Provide the [X, Y] coordinate of the cell's center where the given text is located.  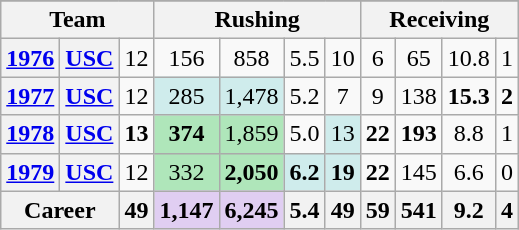
541 [418, 210]
6,245 [252, 210]
4 [506, 210]
285 [186, 96]
6 [378, 58]
5.0 [304, 134]
9.2 [468, 210]
1976 [30, 58]
138 [418, 96]
332 [186, 172]
1,147 [186, 210]
5.4 [304, 210]
Team [78, 20]
145 [418, 172]
8.8 [468, 134]
1,478 [252, 96]
7 [342, 96]
65 [418, 58]
Career [60, 210]
6.6 [468, 172]
1,859 [252, 134]
9 [378, 96]
1977 [30, 96]
858 [252, 58]
10.8 [468, 58]
Rushing [257, 20]
5.2 [304, 96]
15.3 [468, 96]
156 [186, 58]
0 [506, 172]
374 [186, 134]
2 [506, 96]
10 [342, 58]
19 [342, 172]
2,050 [252, 172]
5.5 [304, 58]
1978 [30, 134]
6.2 [304, 172]
59 [378, 210]
1979 [30, 172]
Receiving [439, 20]
193 [418, 134]
